Detect which cell encompasses the target text, then output its (X, Y) center coordinate. 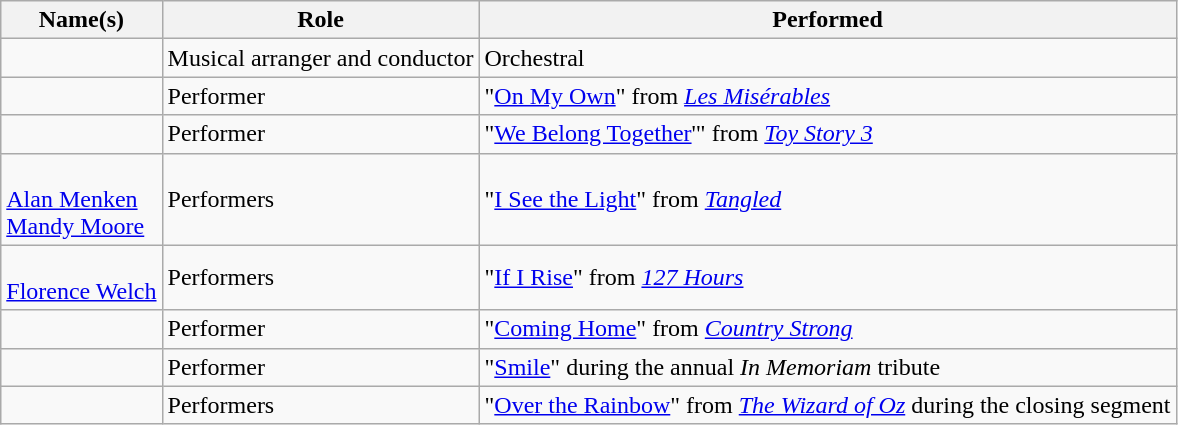
"If I Rise" from 127 Hours (828, 278)
Orchestral (828, 58)
Performed (828, 20)
"We Belong Together'" from Toy Story 3 (828, 134)
Name(s) (82, 20)
Alan MenkenMandy Moore (82, 199)
"Coming Home" from Country Strong (828, 329)
Florence Welch (82, 278)
"On My Own" from Les Misérables (828, 96)
"Smile" during the annual In Memoriam tribute (828, 367)
Role (320, 20)
"I See the Light" from Tangled (828, 199)
"Over the Rainbow" from The Wizard of Oz during the closing segment (828, 405)
Musical arranger and conductor (320, 58)
